Return the (X, Y) coordinate for the center point of the cell that contains the specified text.  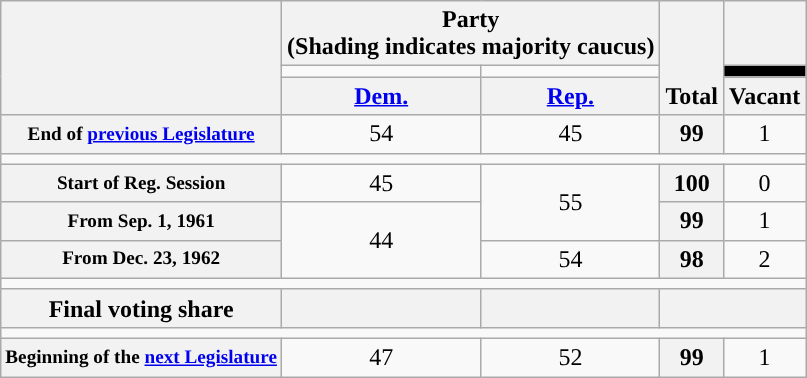
52 (570, 357)
Start of Reg. Session (142, 183)
Beginning of the next Legislature (142, 357)
From Dec. 23, 1962 (142, 259)
Total (692, 58)
98 (692, 259)
55 (570, 202)
End of previous Legislature (142, 134)
100 (692, 183)
44 (382, 240)
Rep. (570, 96)
Dem. (382, 96)
From Sep. 1, 1961 (142, 221)
Final voting share (142, 308)
0 (764, 183)
2 (764, 259)
Party (Shading indicates majority caucus) (471, 34)
47 (382, 357)
Vacant (764, 96)
